Find where the given text appears and provide that cell's center as (X, Y) coordinate. 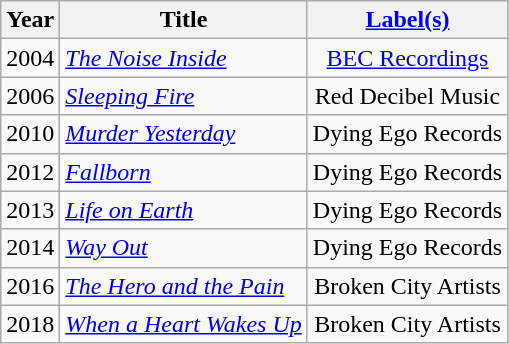
2013 (30, 210)
2010 (30, 134)
When a Heart Wakes Up (184, 324)
Fallborn (184, 172)
2018 (30, 324)
Year (30, 20)
Sleeping Fire (184, 96)
Life on Earth (184, 210)
BEC Recordings (407, 58)
Title (184, 20)
Red Decibel Music (407, 96)
The Noise Inside (184, 58)
Murder Yesterday (184, 134)
2012 (30, 172)
Label(s) (407, 20)
2014 (30, 248)
2006 (30, 96)
2004 (30, 58)
2016 (30, 286)
Way Out (184, 248)
The Hero and the Pain (184, 286)
